Capture the cell that displays the provided text and extract its (X, Y) central coordinate. 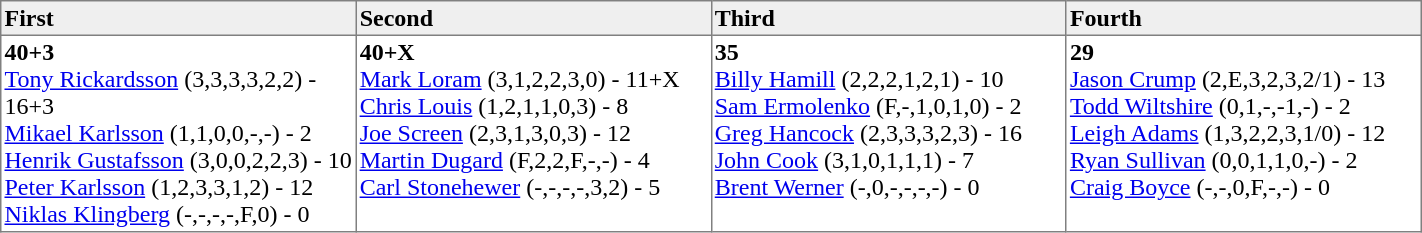
Fourth (1244, 18)
Second (534, 18)
Third (888, 18)
First (178, 18)
